Search for the cell housing the specified text and yield its [X, Y] center coordinate. 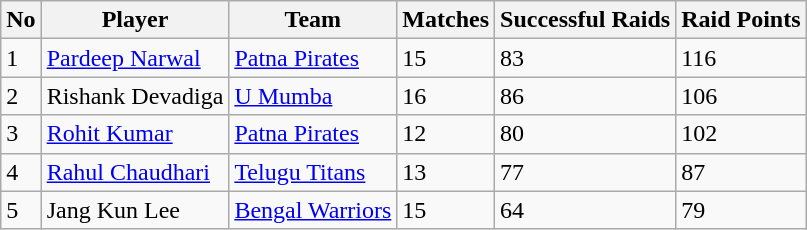
Pardeep Narwal [135, 58]
13 [446, 172]
1 [21, 58]
5 [21, 210]
2 [21, 96]
64 [586, 210]
Rahul Chaudhari [135, 172]
Rohit Kumar [135, 134]
77 [586, 172]
Raid Points [741, 20]
Jang Kun Lee [135, 210]
80 [586, 134]
Telugu Titans [313, 172]
3 [21, 134]
12 [446, 134]
Rishank Devadiga [135, 96]
16 [446, 96]
Player [135, 20]
U Mumba [313, 96]
102 [741, 134]
Successful Raids [586, 20]
No [21, 20]
87 [741, 172]
Bengal Warriors [313, 210]
4 [21, 172]
106 [741, 96]
116 [741, 58]
83 [586, 58]
79 [741, 210]
Matches [446, 20]
86 [586, 96]
Team [313, 20]
